Output the [X, Y] coordinate of the center of the cell containing the given text.  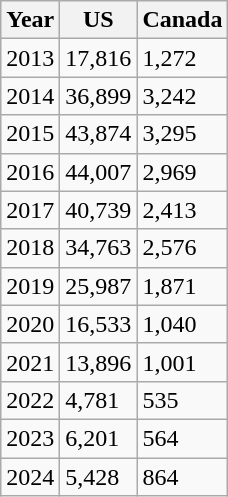
2018 [30, 248]
2013 [30, 58]
2017 [30, 210]
564 [182, 438]
3,242 [182, 96]
4,781 [98, 400]
34,763 [98, 248]
Canada [182, 20]
535 [182, 400]
43,874 [98, 134]
2014 [30, 96]
2020 [30, 324]
2,576 [182, 248]
36,899 [98, 96]
864 [182, 477]
1,040 [182, 324]
2021 [30, 362]
1,001 [182, 362]
1,871 [182, 286]
2024 [30, 477]
16,533 [98, 324]
2,413 [182, 210]
2023 [30, 438]
6,201 [98, 438]
2,969 [182, 172]
2015 [30, 134]
Year [30, 20]
13,896 [98, 362]
2019 [30, 286]
1,272 [182, 58]
3,295 [182, 134]
44,007 [98, 172]
40,739 [98, 210]
25,987 [98, 286]
2022 [30, 400]
US [98, 20]
2016 [30, 172]
17,816 [98, 58]
5,428 [98, 477]
